Scan for the cell matching the given text and deliver its [x, y] coordinate at center. 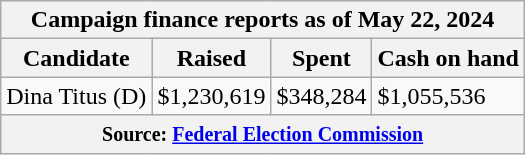
Dina Titus (D) [76, 96]
$1,055,536 [448, 96]
Raised [212, 58]
Candidate [76, 58]
Source: Federal Election Commission [263, 134]
Campaign finance reports as of May 22, 2024 [263, 20]
$1,230,619 [212, 96]
Cash on hand [448, 58]
$348,284 [322, 96]
Spent [322, 58]
